For the text-containing cell, return its midpoint in (x, y) coordinate format. 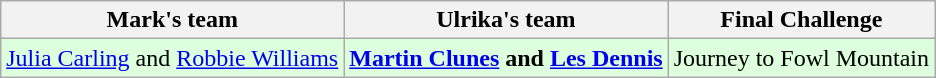
Mark's team (172, 20)
Martin Clunes and Les Dennis (506, 58)
Julia Carling and Robbie Williams (172, 58)
Ulrika's team (506, 20)
Final Challenge (801, 20)
Journey to Fowl Mountain (801, 58)
